Identify which cell holds the provided text, then report its (x, y) central coordinate. 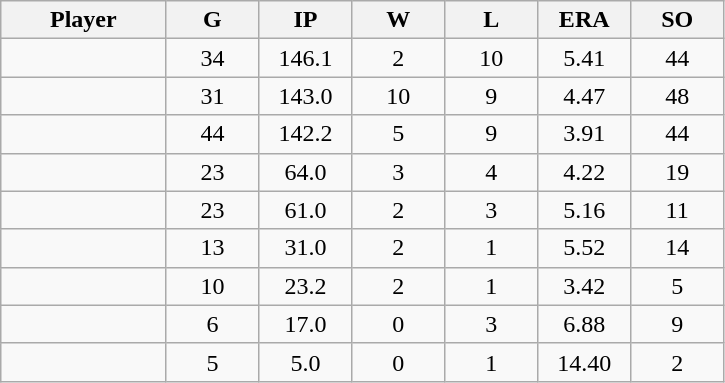
4.47 (584, 96)
13 (212, 248)
6.88 (584, 324)
SO (678, 20)
W (398, 20)
6 (212, 324)
IP (306, 20)
5.52 (584, 248)
14 (678, 248)
ERA (584, 20)
14.40 (584, 362)
48 (678, 96)
17.0 (306, 324)
4 (492, 172)
L (492, 20)
31 (212, 96)
3.91 (584, 134)
64.0 (306, 172)
23.2 (306, 286)
4.22 (584, 172)
Player (84, 20)
5.41 (584, 58)
3.42 (584, 286)
143.0 (306, 96)
142.2 (306, 134)
G (212, 20)
34 (212, 58)
19 (678, 172)
31.0 (306, 248)
146.1 (306, 58)
61.0 (306, 210)
5.16 (584, 210)
11 (678, 210)
5.0 (306, 362)
